Return (x, y) of the center of cell containing provided text 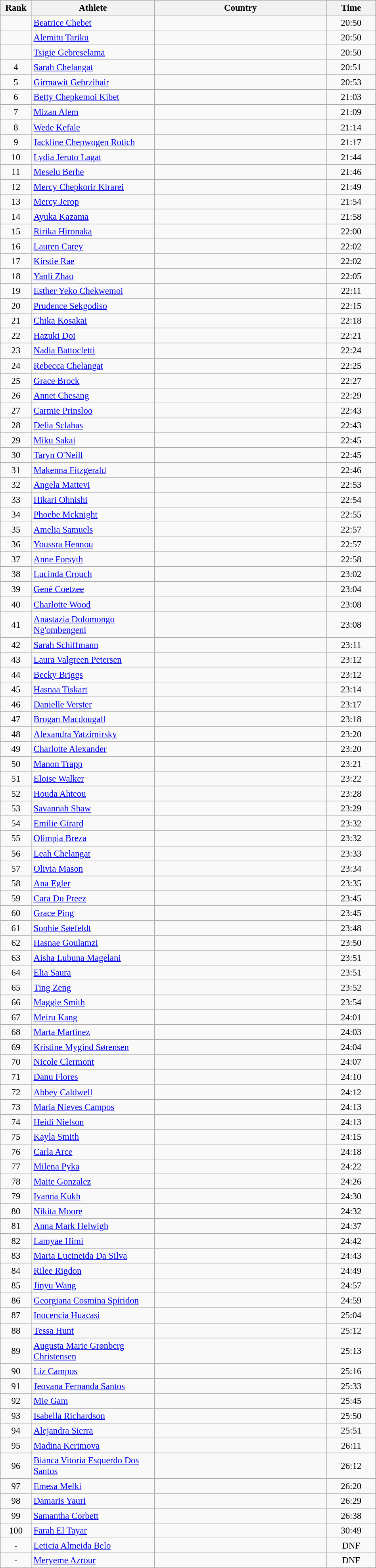
23:17 (351, 704)
53 (16, 809)
Carmie Prinsloo (93, 410)
50 (16, 764)
23:54 (351, 1003)
Augusta Marie Grønberg Christensen (93, 1351)
Rilee Rigdon (93, 1271)
Rebecca Chelangat (93, 366)
Jackline Chepwogen Rotich (93, 142)
37 (16, 560)
Mercy Chepkorir Kirarei (93, 187)
21 (16, 321)
25:12 (351, 1330)
22:29 (351, 395)
66 (16, 1003)
70 (16, 1062)
12 (16, 187)
23:33 (351, 853)
91 (16, 1386)
90 (16, 1371)
21:17 (351, 142)
9 (16, 142)
Marta Martinez (93, 1032)
Emilie Girard (93, 824)
Anna Mark Helwigh (93, 1226)
40 (16, 604)
Tsigie Gebreselama (93, 53)
Abbey Caldwell (93, 1092)
Mercy Jerop (93, 202)
25:16 (351, 1371)
24:01 (351, 1018)
58 (16, 883)
98 (16, 1501)
Nikita Moore (93, 1211)
42 (16, 645)
Savannah Shaw (93, 809)
20:51 (351, 67)
35 (16, 530)
Lucinda Crouch (93, 575)
24:26 (351, 1181)
Brogan Macdougall (93, 719)
24:43 (351, 1256)
68 (16, 1032)
43 (16, 659)
Leah Chelangat (93, 853)
24:10 (351, 1077)
65 (16, 988)
59 (16, 898)
23:29 (351, 809)
Rank (16, 8)
Amelia Samuels (93, 530)
48 (16, 734)
71 (16, 1077)
22:00 (351, 232)
Jeovana Fernanda Santos (93, 1386)
55 (16, 839)
72 (16, 1092)
22 (16, 336)
4 (16, 67)
24:42 (351, 1241)
Cara Du Preez (93, 898)
21:46 (351, 172)
Prudence Sekgodiso (93, 306)
60 (16, 913)
Laura Valgreen Petersen (93, 659)
24:04 (351, 1047)
25:45 (351, 1401)
23:52 (351, 988)
Charlotte Wood (93, 604)
23:28 (351, 794)
94 (16, 1431)
26:20 (351, 1486)
Nicole Clermont (93, 1062)
26:38 (351, 1516)
Maite Gonzalez (93, 1181)
23:35 (351, 883)
6 (16, 97)
Liz Campos (93, 1371)
75 (16, 1137)
Gené Coetzee (93, 589)
Delia Sclabas (93, 426)
24:30 (351, 1196)
Inocencia Huacasi (93, 1316)
Maria Nieves Campos (93, 1107)
23:50 (351, 943)
82 (16, 1241)
Taryn O'Neill (93, 455)
21:49 (351, 187)
Hasnae Goulamzi (93, 943)
Sophie Søefeldt (93, 928)
Esther Yeko Chekwemoi (93, 291)
11 (16, 172)
54 (16, 824)
25:13 (351, 1351)
51 (16, 779)
15 (16, 232)
Eloise Walker (93, 779)
Damaris Yauri (93, 1501)
84 (16, 1271)
24 (16, 366)
Alemitu Tariku (93, 38)
96 (16, 1466)
22:55 (351, 515)
25 (16, 381)
26 (16, 395)
16 (16, 246)
17 (16, 261)
24:49 (351, 1271)
81 (16, 1226)
24:18 (351, 1152)
24:15 (351, 1137)
22:53 (351, 485)
Meiru Kang (93, 1018)
86 (16, 1301)
22:46 (351, 470)
47 (16, 719)
Isabella Richardson (93, 1416)
24:12 (351, 1092)
21:03 (351, 97)
33 (16, 500)
23:14 (351, 690)
Hikari Ohnishi (93, 500)
Yanli Zhao (93, 276)
24:37 (351, 1226)
Alejandra Sierra (93, 1431)
Sarah Chelangat (93, 67)
87 (16, 1316)
Phoebe Mcknight (93, 515)
20 (16, 306)
22:05 (351, 276)
Georgiana Cosmina Spiridon (93, 1301)
Madina Kerimova (93, 1445)
78 (16, 1181)
74 (16, 1122)
Ayuka Kazama (93, 217)
88 (16, 1330)
Elia Saura (93, 973)
7 (16, 112)
Lamyae Himi (93, 1241)
31 (16, 470)
24:22 (351, 1167)
Mizan Alem (93, 112)
24:59 (351, 1301)
62 (16, 943)
Angela Mattevi (93, 485)
100 (16, 1531)
56 (16, 853)
Sarah Schiffmann (93, 645)
Bianca Vitoria Esquerdo Dos Santos (93, 1466)
23:11 (351, 645)
30:49 (351, 1531)
79 (16, 1196)
69 (16, 1047)
21:58 (351, 217)
95 (16, 1445)
Aisha Lubuna Magelani (93, 958)
Danu Flores (93, 1077)
Makenna Fitzgerald (93, 470)
23 (16, 351)
89 (16, 1351)
45 (16, 690)
61 (16, 928)
22:18 (351, 321)
38 (16, 575)
26:29 (351, 1501)
36 (16, 544)
13 (16, 202)
99 (16, 1516)
Beatrice Chebet (93, 23)
32 (16, 485)
Anastazia Dolomongo Ng'ombengeni (93, 624)
25:50 (351, 1416)
85 (16, 1286)
21:54 (351, 202)
Athlete (93, 8)
21:14 (351, 127)
Hasnaa Tiskart (93, 690)
Chika Kosakai (93, 321)
Olimpia Breza (93, 839)
14 (16, 217)
Nadia Battocletti (93, 351)
Mie Gam (93, 1401)
19 (16, 291)
Betty Chepkemoi Kibet (93, 97)
26:12 (351, 1466)
30 (16, 455)
Heidi Nielson (93, 1122)
Maria Lucineida Da Silva (93, 1256)
25:04 (351, 1316)
Lauren Carey (93, 246)
46 (16, 704)
Becky Briggs (93, 675)
Danielle Verster (93, 704)
22:58 (351, 560)
93 (16, 1416)
76 (16, 1152)
Lydia Jeruto Lagat (93, 157)
24:32 (351, 1211)
Wede Kefale (93, 127)
Emesa Melki (93, 1486)
25:33 (351, 1386)
24:03 (351, 1032)
29 (16, 440)
22:21 (351, 336)
22:54 (351, 500)
Houda Ahteou (93, 794)
22:27 (351, 381)
83 (16, 1256)
92 (16, 1401)
Farah El Tayar (93, 1531)
8 (16, 127)
64 (16, 973)
39 (16, 589)
24:07 (351, 1062)
Manon Trapp (93, 764)
49 (16, 749)
63 (16, 958)
Annet Chesang (93, 395)
Ririka Hironaka (93, 232)
22:15 (351, 306)
23:21 (351, 764)
28 (16, 426)
41 (16, 624)
22:25 (351, 366)
67 (16, 1018)
Ivanna Kukh (93, 1196)
Meryeme Azrour (93, 1560)
Olivia Mason (93, 868)
27 (16, 410)
77 (16, 1167)
Maggie Smith (93, 1003)
20:53 (351, 82)
Carla Arce (93, 1152)
Youssra Hennou (93, 544)
23:34 (351, 868)
25:51 (351, 1431)
Leticia Almeida Belo (93, 1546)
18 (16, 276)
Time (351, 8)
Country (240, 8)
Grace Ping (93, 913)
22:11 (351, 291)
24:57 (351, 1286)
21:44 (351, 157)
Milena Pyka (93, 1167)
Kristine Mygind Sørensen (93, 1047)
21:09 (351, 112)
Hazuki Doi (93, 336)
52 (16, 794)
26:11 (351, 1445)
80 (16, 1211)
57 (16, 868)
Meselu Berhe (93, 172)
23:18 (351, 719)
10 (16, 157)
Alexandra Yatzimirsky (93, 734)
Kayla Smith (93, 1137)
Kirstie Rae (93, 261)
Miku Sakai (93, 440)
23:22 (351, 779)
Ana Egler (93, 883)
23:02 (351, 575)
Anne Forsyth (93, 560)
22:24 (351, 351)
Girmawit Gebrzihair (93, 82)
5 (16, 82)
73 (16, 1107)
Jinyu Wang (93, 1286)
Tessa Hunt (93, 1330)
Grace Brock (93, 381)
Ting Zeng (93, 988)
97 (16, 1486)
44 (16, 675)
23:04 (351, 589)
34 (16, 515)
Charlotte Alexander (93, 749)
23:48 (351, 928)
Samantha Corbett (93, 1516)
